From the cell containing the given text, extract its center point as (X, Y) coordinate. 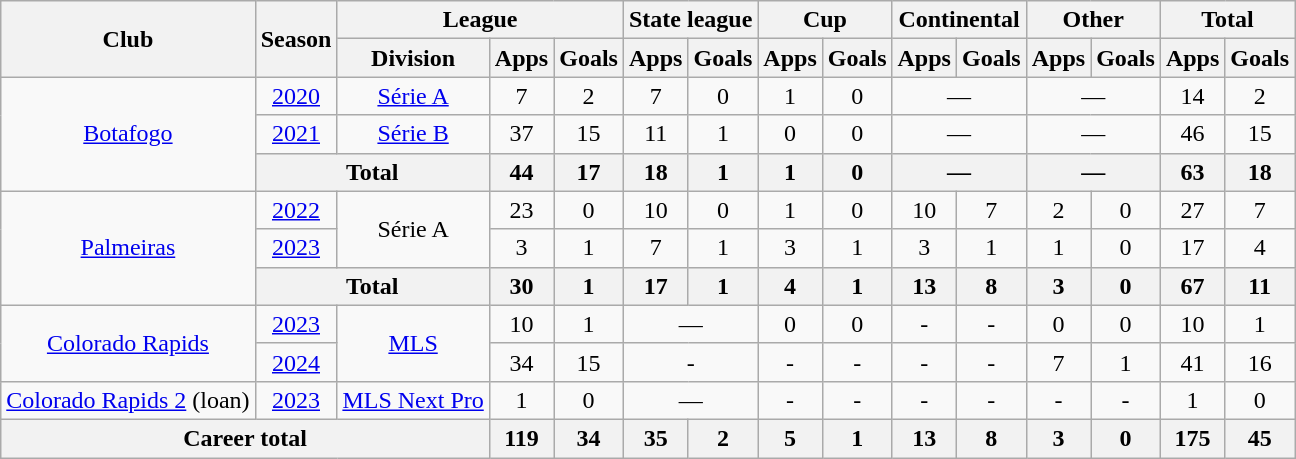
MLS (413, 343)
Division (413, 58)
44 (521, 172)
41 (1192, 362)
175 (1192, 438)
2021 (296, 134)
MLS Next Pro (413, 400)
27 (1192, 210)
63 (1192, 172)
Other (1093, 20)
67 (1192, 286)
45 (1260, 438)
Club (128, 39)
16 (1260, 362)
State league (690, 20)
30 (521, 286)
Career total (246, 438)
Palmeiras (128, 248)
League (480, 20)
46 (1192, 134)
2024 (296, 362)
23 (521, 210)
Colorado Rapids 2 (loan) (128, 400)
Série B (413, 134)
37 (521, 134)
Season (296, 39)
Colorado Rapids (128, 343)
Cup (825, 20)
119 (521, 438)
2022 (296, 210)
35 (655, 438)
Botafogo (128, 134)
5 (790, 438)
14 (1192, 96)
2020 (296, 96)
Continental (959, 20)
